Search for the cell housing the specified text and yield its (X, Y) center coordinate. 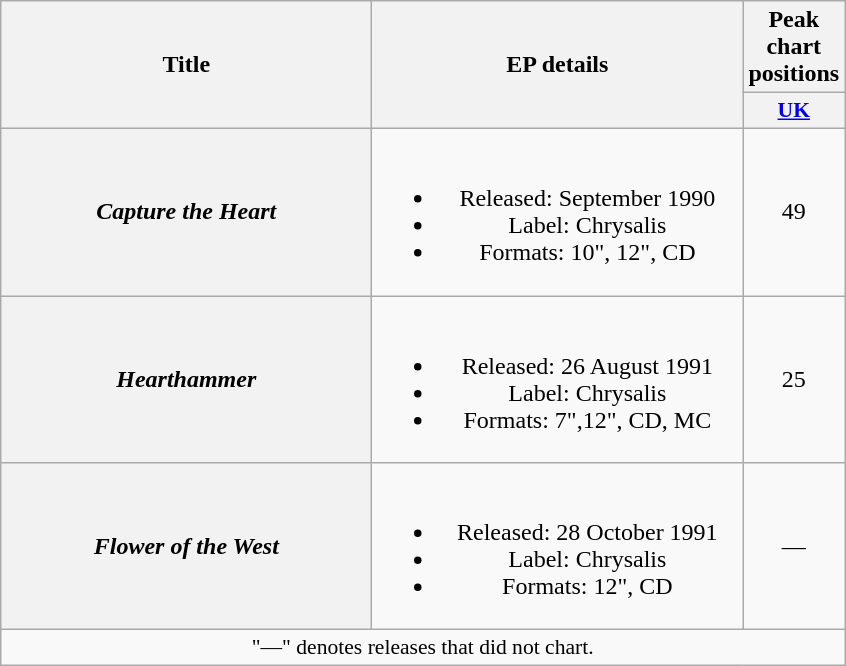
Peak chart positions (794, 47)
UK (794, 111)
Released: 28 October 1991Label: ChrysalisFormats: 12", CD (558, 546)
25 (794, 380)
"—" denotes releases that did not chart. (423, 648)
49 (794, 212)
Flower of the West (186, 546)
Released: September 1990Label: ChrysalisFormats: 10", 12", CD (558, 212)
EP details (558, 65)
— (794, 546)
Capture the Heart (186, 212)
Hearthammer (186, 380)
Released: 26 August 1991Label: ChrysalisFormats: 7",12", CD, MC (558, 380)
Title (186, 65)
